Find where the given text appears and provide that cell's center as [X, Y] coordinate. 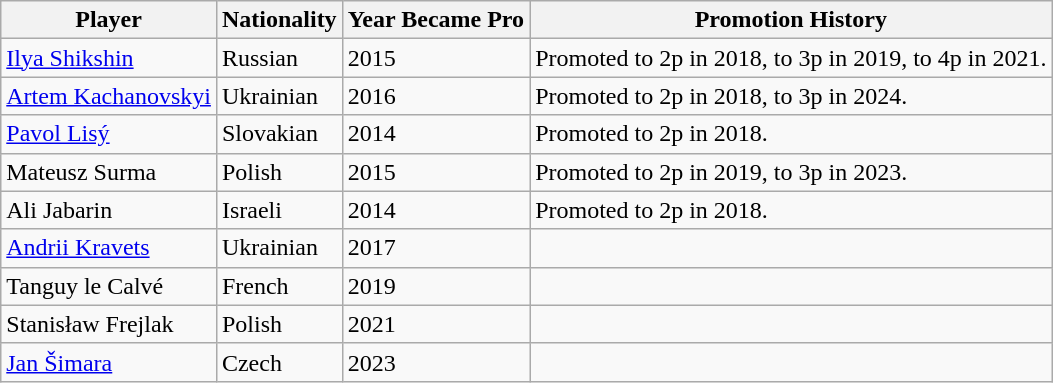
Promoted to 2p in 2019, to 3p in 2023. [791, 172]
Mateusz Surma [109, 172]
2019 [436, 286]
Israeli [279, 210]
Pavol Lisý [109, 134]
Ali Jabarin [109, 210]
Czech [279, 362]
Artem Kachanovskyi [109, 96]
Slovakian [279, 134]
Andrii Kravets [109, 248]
Year Became Pro [436, 20]
French [279, 286]
Nationality [279, 20]
Ilya Shikshin [109, 58]
Promotion History [791, 20]
Tanguy le Calvé [109, 286]
Promoted to 2p in 2018, to 3p in 2024. [791, 96]
2017 [436, 248]
2021 [436, 324]
Player [109, 20]
2023 [436, 362]
Stanisław Frejlak [109, 324]
2016 [436, 96]
Jan Šimara [109, 362]
Promoted to 2p in 2018, to 3p in 2019, to 4p in 2021. [791, 58]
Russian [279, 58]
